Output the [x, y] coordinate of the center of the cell containing the given text.  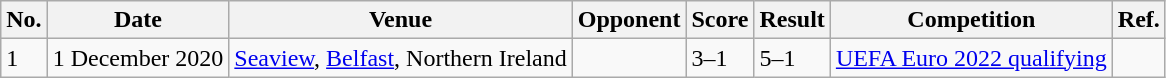
No. [24, 20]
Competition [971, 20]
Opponent [629, 20]
1 [24, 58]
UEFA Euro 2022 qualifying [971, 58]
Date [138, 20]
5–1 [792, 58]
Seaview, Belfast, Northern Ireland [400, 58]
Venue [400, 20]
3–1 [720, 58]
Result [792, 20]
1 December 2020 [138, 58]
Score [720, 20]
Ref. [1138, 20]
